Locate the cell with the specified text and output its [X, Y] center coordinate. 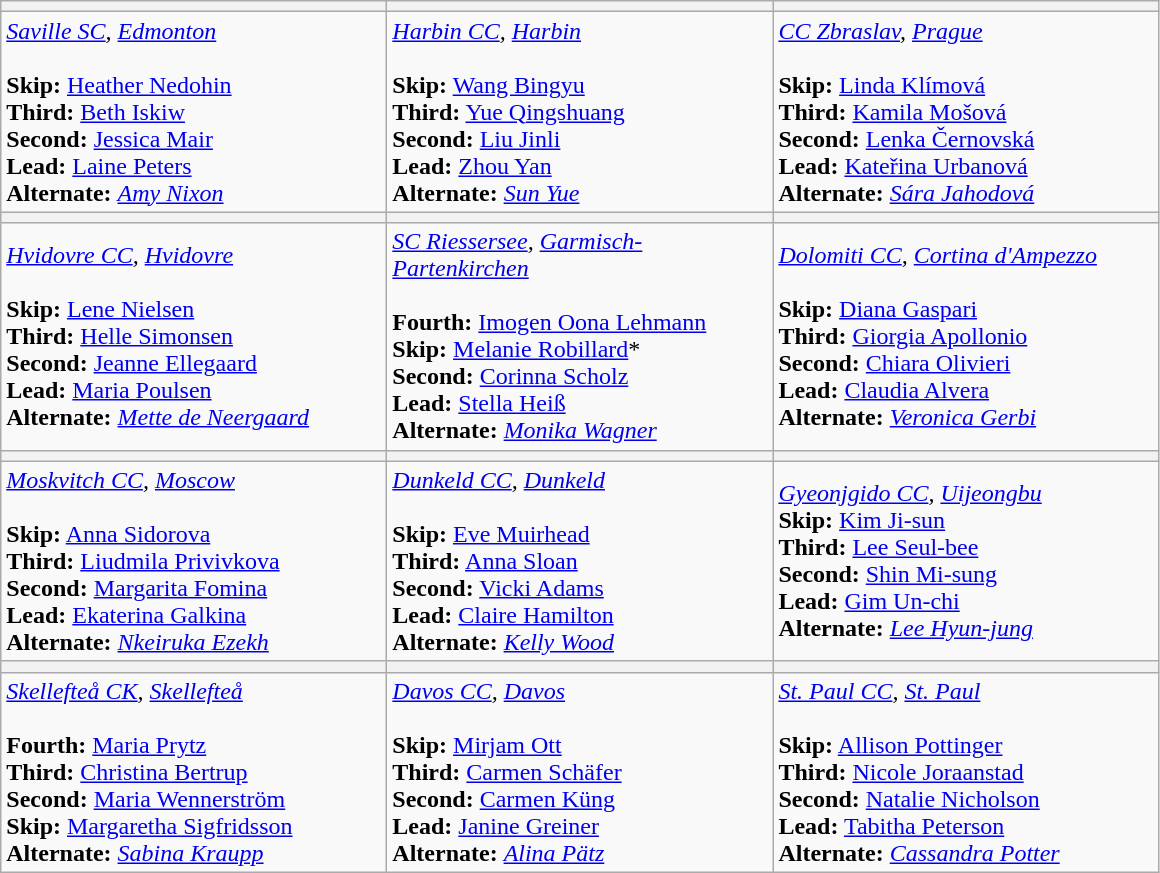
St. Paul CC, St. Paul Skip: Allison Pottinger Third: Nicole Joraanstad Second: Natalie Nicholson Lead: Tabitha Peterson Alternate: Cassandra Potter [966, 772]
Harbin CC, HarbinSkip: Wang Bingyu Third: Yue Qingshuang Second: Liu Jinli Lead: Zhou Yan Alternate: Sun Yue [580, 112]
Dolomiti CC, Cortina d'Ampezzo Skip: Diana Gaspari Third: Giorgia Apollonio Second: Chiara Olivieri Lead: Claudia Alvera Alternate: Veronica Gerbi [966, 336]
Saville SC, EdmontonSkip: Heather Nedohin Third: Beth Iskiw Second: Jessica Mair Lead: Laine Peters Alternate: Amy Nixon [194, 112]
Davos CC, Davos Skip: Mirjam Ott Third: Carmen Schäfer Second: Carmen Küng Lead: Janine Greiner Alternate: Alina Pätz [580, 772]
Gyeonjgido CC, UijeongbuSkip: Kim Ji-sun Third: Lee Seul-bee Second: Shin Mi-sung Lead: Gim Un-chi Alternate: Lee Hyun-jung [966, 561]
Moskvitch CC, Moscow Skip: Anna Sidorova Third: Liudmila Privivkova Second: Margarita Fomina Lead: Ekaterina Galkina Alternate: Nkeiruka Ezekh [194, 561]
Hvidovre CC, Hvidovre Skip: Lene Nielsen Third: Helle Simonsen Second: Jeanne Ellegaard Lead: Maria Poulsen Alternate: Mette de Neergaard [194, 336]
CC Zbraslav, Prague Skip: Linda Klímová Third: Kamila Mošová Second: Lenka Černovská Lead: Kateřina Urbanová Alternate: Sára Jahodová [966, 112]
Dunkeld CC, Dunkeld Skip: Eve Muirhead Third: Anna Sloan Second: Vicki Adams Lead: Claire Hamilton Alternate: Kelly Wood [580, 561]
